Capture the cell that displays the provided text and extract its [x, y] central coordinate. 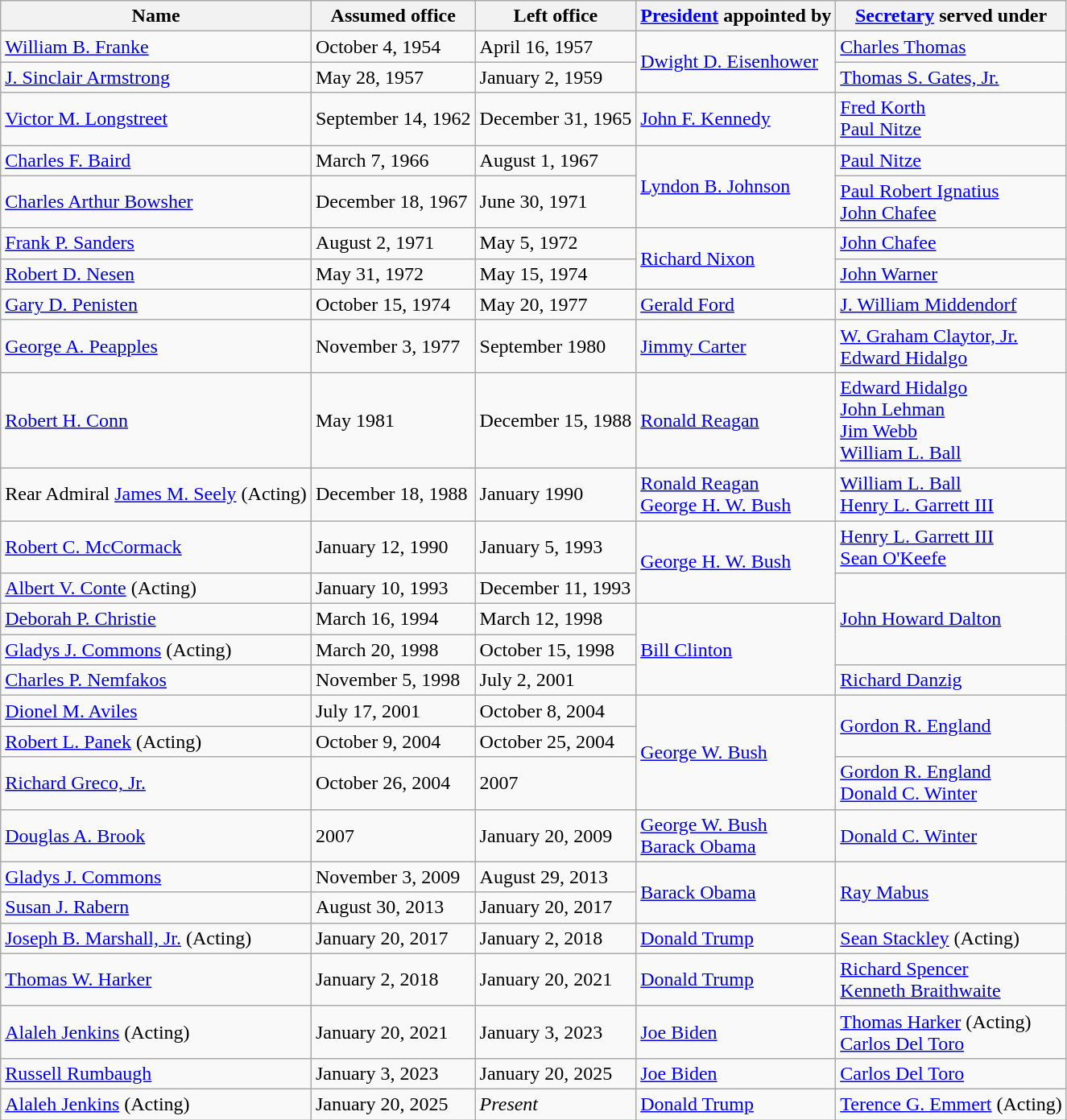
Left office [556, 16]
December 31, 1965 [556, 119]
John F. Kennedy [736, 119]
July 17, 2001 [393, 711]
Susan J. Rabern [156, 907]
Gary D. Penisten [156, 304]
Robert C. McCormack [156, 546]
August 2, 1971 [393, 243]
Richard Nixon [736, 258]
Ray Mabus [952, 892]
Carlos Del Toro [952, 1073]
Richard Danzig [952, 680]
Thomas Harker (Acting)Carlos Del Toro [952, 1032]
J. Sinclair Armstrong [156, 77]
William L. BallHenry L. Garrett III [952, 494]
George A. Peapples [156, 346]
Ronald Reagan [736, 420]
Robert H. Conn [156, 420]
George W. BushBarack Obama [736, 836]
Ronald ReaganGeorge H. W. Bush [736, 494]
Terence G. Emmert (Acting) [952, 1104]
March 16, 1994 [393, 619]
Henry L. Garrett IIISean O'Keefe [952, 546]
Lyndon B. Johnson [736, 187]
Present [556, 1104]
John Chafee [952, 243]
January 1990 [556, 494]
Fred KorthPaul Nitze [952, 119]
December 15, 1988 [556, 420]
Gladys J. Commons [156, 877]
January 12, 1990 [393, 546]
Sean Stackley (Acting) [952, 938]
Charles F. Baird [156, 160]
W. Graham Claytor, Jr.Edward Hidalgo [952, 346]
Gordon R. England [952, 726]
Thomas S. Gates, Jr. [952, 77]
John Warner [952, 274]
Secretary served under [952, 16]
November 5, 1998 [393, 680]
November 3, 1977 [393, 346]
George H. W. Bush [736, 562]
October 8, 2004 [556, 711]
Douglas A. Brook [156, 836]
Bill Clinton [736, 650]
April 16, 1957 [556, 47]
December 18, 1988 [393, 494]
January 20, 2009 [556, 836]
May 15, 1974 [556, 274]
President appointed by [736, 16]
Paul Robert IgnatiusJohn Chafee [952, 201]
Assumed office [393, 16]
Rear Admiral James M. Seely (Acting) [156, 494]
March 20, 1998 [393, 650]
November 3, 2009 [393, 877]
Edward HidalgoJohn LehmanJim WebbWilliam L. Ball [952, 420]
June 30, 1971 [556, 201]
George W. Bush [736, 752]
January 5, 1993 [556, 546]
Gordon R. EnglandDonald C. Winter [952, 783]
March 7, 1966 [393, 160]
May 31, 1972 [393, 274]
May 28, 1957 [393, 77]
Charles Arthur Bowsher [156, 201]
Paul Nitze [952, 160]
Deborah P. Christie [156, 619]
Gerald Ford [736, 304]
October 26, 2004 [393, 783]
Dwight D. Eisenhower [736, 62]
September 14, 1962 [393, 119]
Victor M. Longstreet [156, 119]
Albert V. Conte (Acting) [156, 589]
September 1980 [556, 346]
Jimmy Carter [736, 346]
December 18, 1967 [393, 201]
May 5, 1972 [556, 243]
Donald C. Winter [952, 836]
Robert D. Nesen [156, 274]
J. William Middendorf [952, 304]
Barack Obama [736, 892]
Gladys J. Commons (Acting) [156, 650]
Charles P. Nemfakos [156, 680]
October 4, 1954 [393, 47]
August 29, 2013 [556, 877]
Name [156, 16]
Russell Rumbaugh [156, 1073]
May 1981 [393, 420]
December 11, 1993 [556, 589]
Richard SpencerKenneth Braithwaite [952, 979]
William B. Franke [156, 47]
Richard Greco, Jr. [156, 783]
Robert L. Panek (Acting) [156, 742]
Thomas W. Harker [156, 979]
August 1, 1967 [556, 160]
October 25, 2004 [556, 742]
Dionel M. Aviles [156, 711]
Joseph B. Marshall, Jr. (Acting) [156, 938]
Frank P. Sanders [156, 243]
January 10, 1993 [393, 589]
October 15, 1998 [556, 650]
John Howard Dalton [952, 619]
October 9, 2004 [393, 742]
March 12, 1998 [556, 619]
Charles Thomas [952, 47]
October 15, 1974 [393, 304]
July 2, 2001 [556, 680]
May 20, 1977 [556, 304]
August 30, 2013 [393, 907]
January 2, 1959 [556, 77]
